Locate the cell with the specified text and output its (x, y) center coordinate. 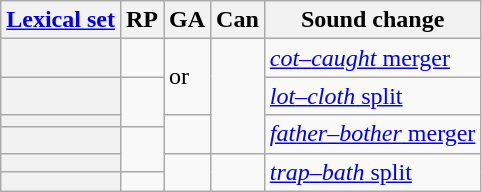
Sound change (372, 20)
father–bother merger (372, 134)
trap–bath split (372, 172)
RP (142, 20)
cot–caught merger (372, 58)
lot–cloth split (372, 96)
or (188, 77)
Lexical set (61, 20)
GA (188, 20)
Can (238, 20)
